Provide the [x, y] coordinate of the cell's center where the given text is located.  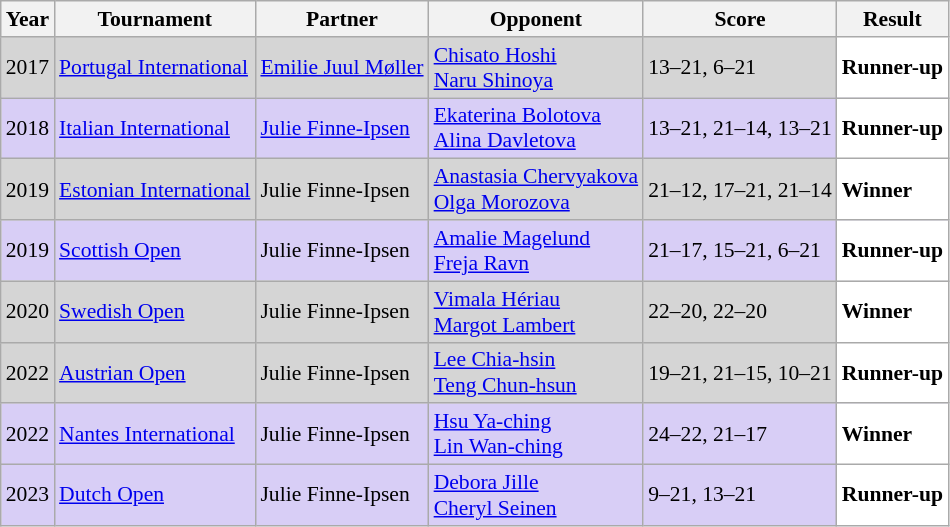
24–22, 21–17 [740, 434]
Scottish Open [154, 250]
Ekaterina Bolotova Alina Davletova [536, 128]
Score [740, 19]
Dutch Open [154, 496]
2018 [28, 128]
13–21, 21–14, 13–21 [740, 128]
Anastasia Chervyakova Olga Morozova [536, 190]
Amalie Magelund Freja Ravn [536, 250]
Year [28, 19]
Nantes International [154, 434]
9–21, 13–21 [740, 496]
Italian International [154, 128]
Debora Jille Cheryl Seinen [536, 496]
Emilie Juul Møller [342, 68]
19–21, 21–15, 10–21 [740, 372]
Tournament [154, 19]
Partner [342, 19]
Estonian International [154, 190]
Result [892, 19]
2017 [28, 68]
21–17, 15–21, 6–21 [740, 250]
Chisato Hoshi Naru Shinoya [536, 68]
Opponent [536, 19]
Vimala Hériau Margot Lambert [536, 312]
Portugal International [154, 68]
Hsu Ya-ching Lin Wan-ching [536, 434]
22–20, 22–20 [740, 312]
Lee Chia-hsin Teng Chun-hsun [536, 372]
13–21, 6–21 [740, 68]
Austrian Open [154, 372]
2020 [28, 312]
2023 [28, 496]
Swedish Open [154, 312]
21–12, 17–21, 21–14 [740, 190]
